Search for the cell housing the specified text and yield its (X, Y) center coordinate. 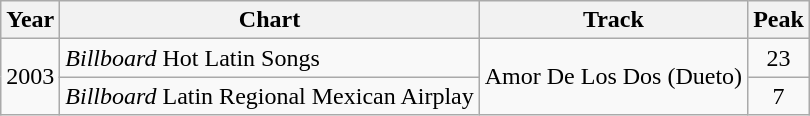
Billboard Latin Regional Mexican Airplay (270, 96)
Billboard Hot Latin Songs (270, 58)
Peak (779, 20)
Track (613, 20)
Chart (270, 20)
2003 (30, 77)
7 (779, 96)
Year (30, 20)
Amor De Los Dos (Dueto) (613, 77)
23 (779, 58)
